Search for the cell housing the specified text and yield its (X, Y) center coordinate. 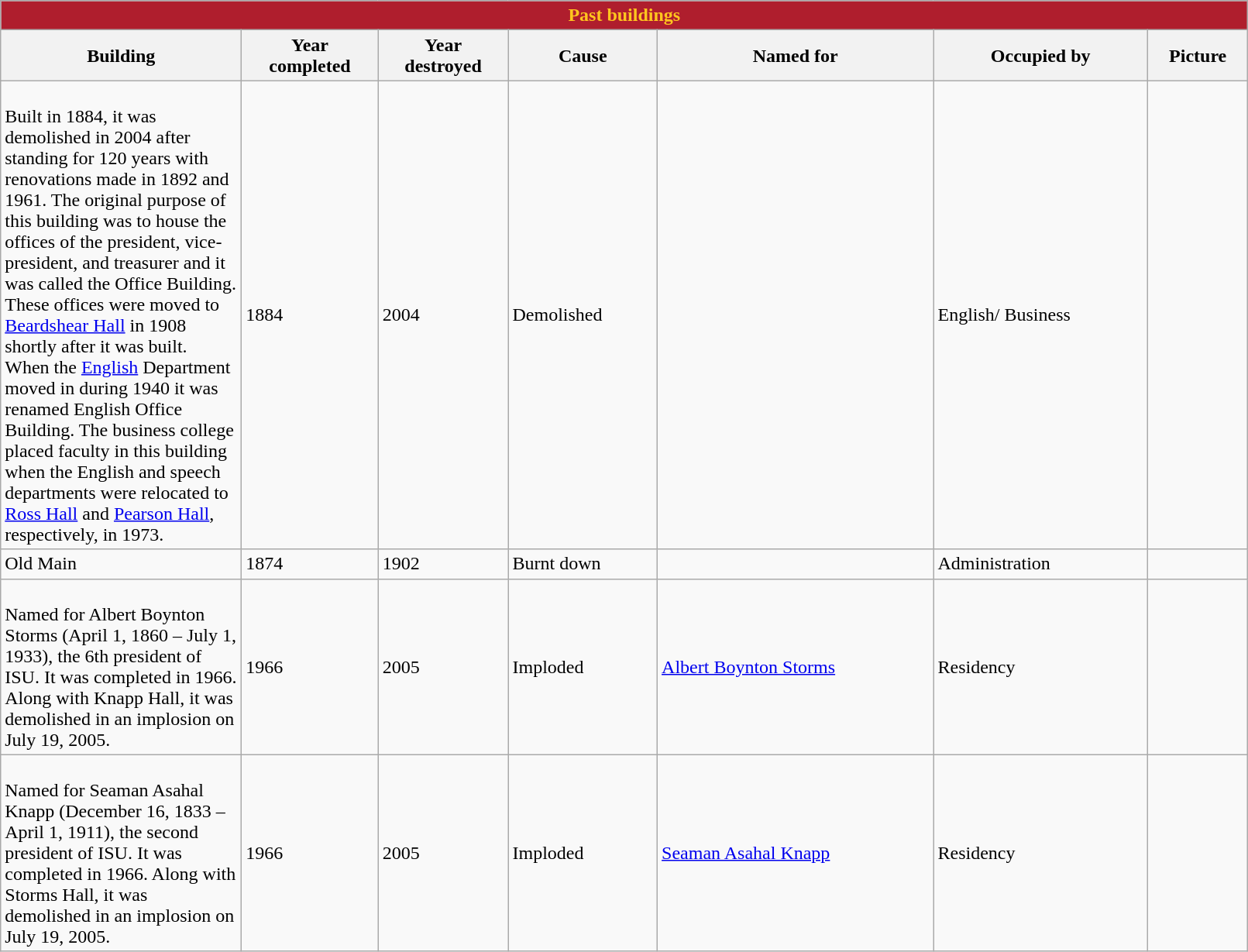
Cause (583, 56)
1902 (443, 564)
Past buildings (624, 15)
Building (121, 56)
Administration (1041, 564)
1874 (310, 564)
Demolished (583, 314)
English/ Business (1041, 314)
Named for (796, 56)
Albert Boynton Storms (796, 666)
Year destroyed (443, 56)
Year completed (310, 56)
Seaman Asahal Knapp (796, 853)
1884 (310, 314)
Old Main (121, 564)
Burnt down (583, 564)
Occupied by (1041, 56)
Picture (1198, 56)
2004 (443, 314)
